Provide the (x, y) coordinate of the cell's center where the given text is located.  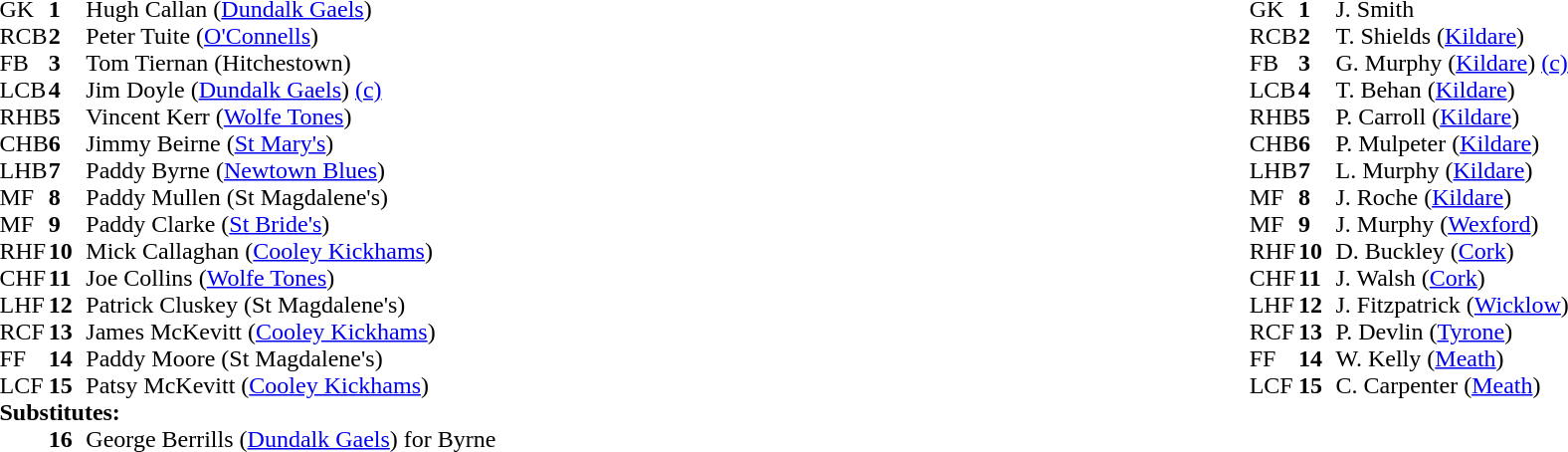
Paddy Mullen (St Magdalene's) (291, 197)
Substitutes: (249, 412)
Paddy Byrne (Newtown Blues) (291, 171)
Jim Doyle (Dundalk Gaels) (c) (291, 90)
Patrick Cluskey (St Magdalene's) (291, 305)
Jimmy Beirne (St Mary's) (291, 143)
Tom Tiernan (Hitchestown) (291, 64)
Vincent Kerr (Wolfe Tones) (291, 117)
Peter Tuite (O'Connells) (291, 36)
Paddy Moore (St Magdalene's) (291, 358)
James McKevitt (Cooley Kickhams) (291, 333)
Mick Callaghan (Cooley Kickhams) (291, 251)
Patsy McKevitt (Cooley Kickhams) (291, 386)
Paddy Clarke (St Bride's) (291, 225)
Joe Collins (Wolfe Tones) (291, 279)
